Determine the [X, Y] coordinate at the center of the cell enclosing the given text.  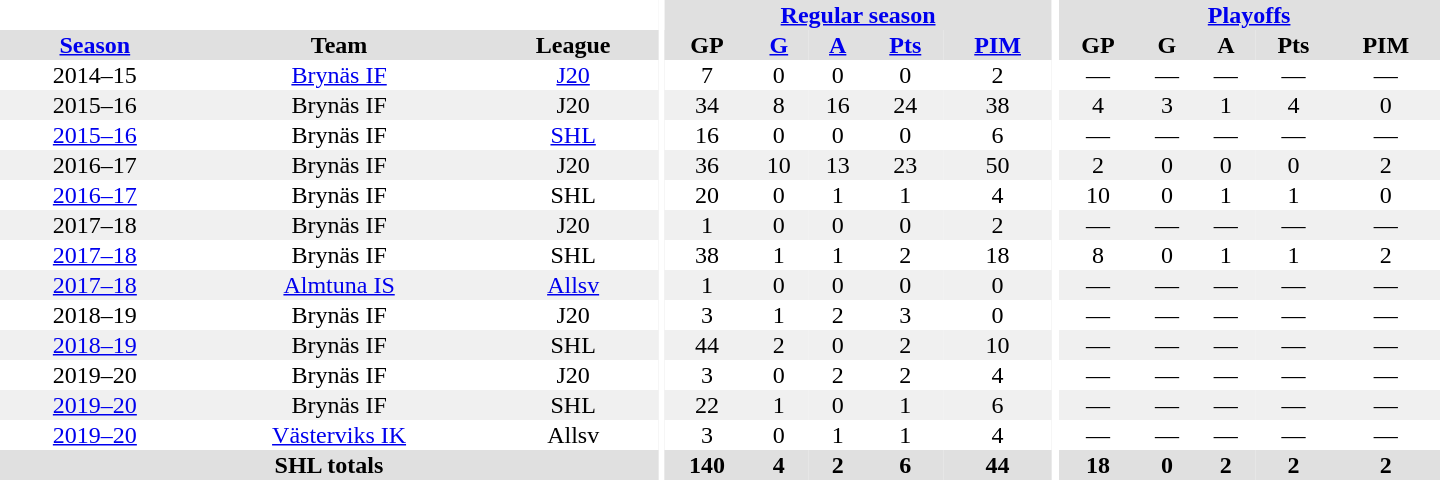
24 [905, 105]
Regular season [858, 15]
Team [340, 45]
140 [706, 465]
20 [706, 195]
50 [997, 165]
13 [838, 165]
36 [706, 165]
22 [706, 405]
34 [706, 105]
Season [95, 45]
7 [706, 75]
23 [905, 165]
Västerviks IK [340, 435]
Playoffs [1249, 15]
League [572, 45]
SHL totals [329, 465]
Almtuna IS [340, 285]
2014–15 [95, 75]
